For the text-containing cell, return its midpoint in [x, y] coordinate format. 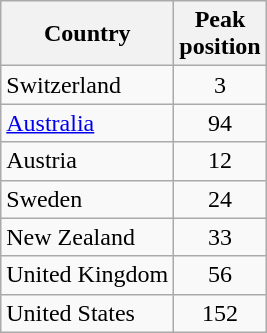
56 [220, 275]
Sweden [88, 199]
152 [220, 313]
Country [88, 34]
Australia [88, 123]
24 [220, 199]
United Kingdom [88, 275]
94 [220, 123]
3 [220, 85]
33 [220, 237]
12 [220, 161]
Switzerland [88, 85]
New Zealand [88, 237]
Austria [88, 161]
United States [88, 313]
Peakposition [220, 34]
